Provide the [X, Y] coordinate of the cell's center where the given text is located.  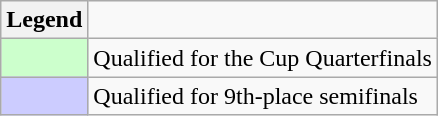
Qualified for the Cup Quarterfinals [263, 58]
Qualified for 9th-place semifinals [263, 96]
Legend [44, 20]
